Output the [x, y] coordinate of the center of the cell containing the given text.  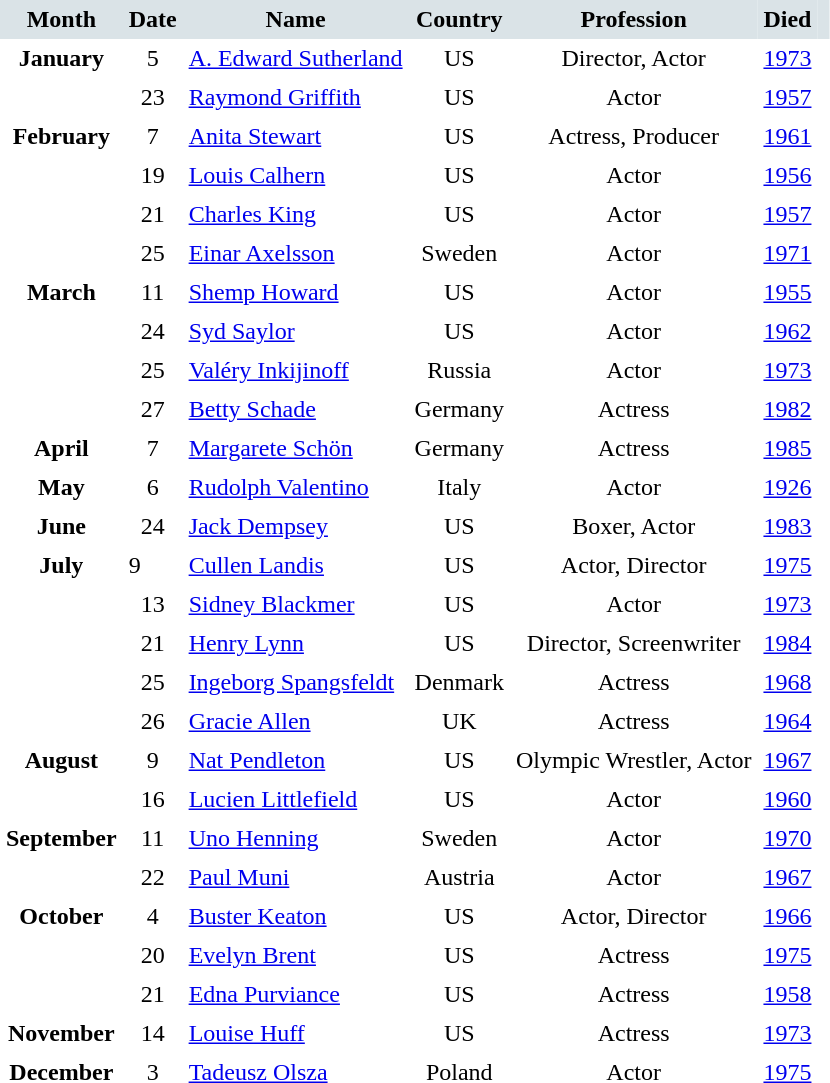
Actress, Producer [634, 136]
1971 [787, 254]
16 [153, 800]
1961 [787, 136]
Austria [460, 878]
Ingeborg Spangsfeldt [296, 682]
Valéry Inkijinoff [296, 370]
Boxer, Actor [634, 526]
6 [153, 488]
Died [787, 20]
1984 [787, 644]
Director, Actor [634, 58]
Betty Schade [296, 410]
1982 [787, 410]
Uno Henning [296, 838]
1964 [787, 722]
1958 [787, 994]
Russia [460, 370]
1926 [787, 488]
1966 [787, 916]
1962 [787, 332]
13 [153, 604]
1955 [787, 292]
23 [153, 98]
19 [153, 176]
1960 [787, 800]
Rudolph Valentino [296, 488]
Lucien Littlefield [296, 800]
March [62, 351]
July [62, 644]
Month [62, 20]
June [62, 526]
1968 [787, 682]
1985 [787, 448]
Henry Lynn [296, 644]
Paul Muni [296, 878]
22 [153, 878]
Profession [634, 20]
November [62, 1034]
Shemp Howard [296, 292]
1970 [787, 838]
A. Edward Sutherland [296, 58]
April [62, 448]
Date [153, 20]
Director, Screenwriter [634, 644]
Einar Axelsson [296, 254]
September [62, 858]
Anita Stewart [296, 136]
Italy [460, 488]
Syd Saylor [296, 332]
1956 [787, 176]
February [62, 195]
Denmark [460, 682]
Charles King [296, 214]
Edna Purviance [296, 994]
Louise Huff [296, 1034]
4 [153, 916]
Raymond Griffith [296, 98]
Country [460, 20]
Louis Calhern [296, 176]
Olympic Wrestler, Actor [634, 760]
14 [153, 1034]
January [62, 78]
Sidney Blackmer [296, 604]
Name [296, 20]
27 [153, 410]
20 [153, 956]
May [62, 488]
UK [460, 722]
October [62, 956]
Buster Keaton [296, 916]
26 [153, 722]
Margarete Schön [296, 448]
Gracie Allen [296, 722]
August [62, 780]
Cullen Landis [296, 566]
5 [153, 58]
1983 [787, 526]
Evelyn Brent [296, 956]
Nat Pendleton [296, 760]
Jack Dempsey [296, 526]
